Determine the (X, Y) coordinate at the center of the cell enclosing the given text.  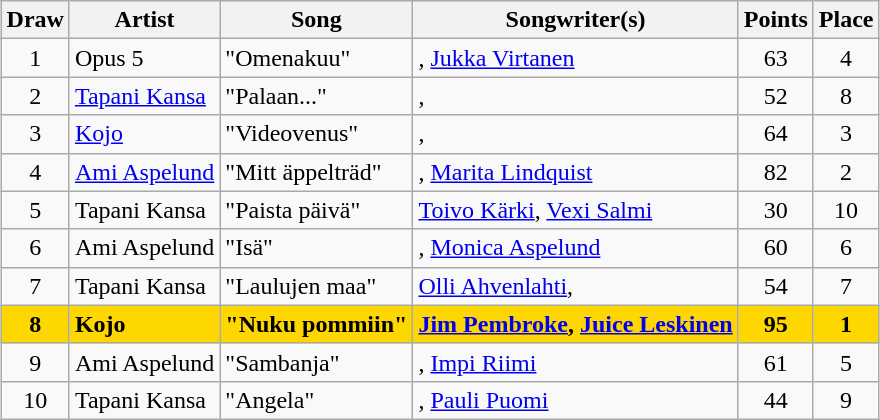
Olli Ahvenlahti, (576, 286)
, Marita Lindquist (576, 172)
Draw (35, 20)
"Paista päivä" (316, 210)
"Omenakuu" (316, 58)
60 (776, 248)
"Mitt äppelträd" (316, 172)
, Pauli Puomi (576, 400)
95 (776, 324)
"Sambanja" (316, 362)
Artist (144, 20)
63 (776, 58)
"Palaan..." (316, 96)
Jim Pembroke, Juice Leskinen (576, 324)
Place (846, 20)
54 (776, 286)
"Isä" (316, 248)
Opus 5 (144, 58)
52 (776, 96)
61 (776, 362)
30 (776, 210)
Song (316, 20)
82 (776, 172)
Points (776, 20)
44 (776, 400)
"Videovenus" (316, 134)
"Nuku pommiin" (316, 324)
, Monica Aspelund (576, 248)
Songwriter(s) (576, 20)
Toivo Kärki, Vexi Salmi (576, 210)
, Impi Riimi (576, 362)
64 (776, 134)
"Angela" (316, 400)
, Jukka Virtanen (576, 58)
"Laulujen maa" (316, 286)
